Pinpoint the cell where the given text exists, returning its [x, y] midpoint coordinate. 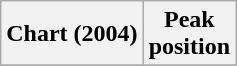
Chart (2004) [72, 34]
Peakposition [189, 34]
